Provide the [x, y] coordinate of the cell's center where the given text is located.  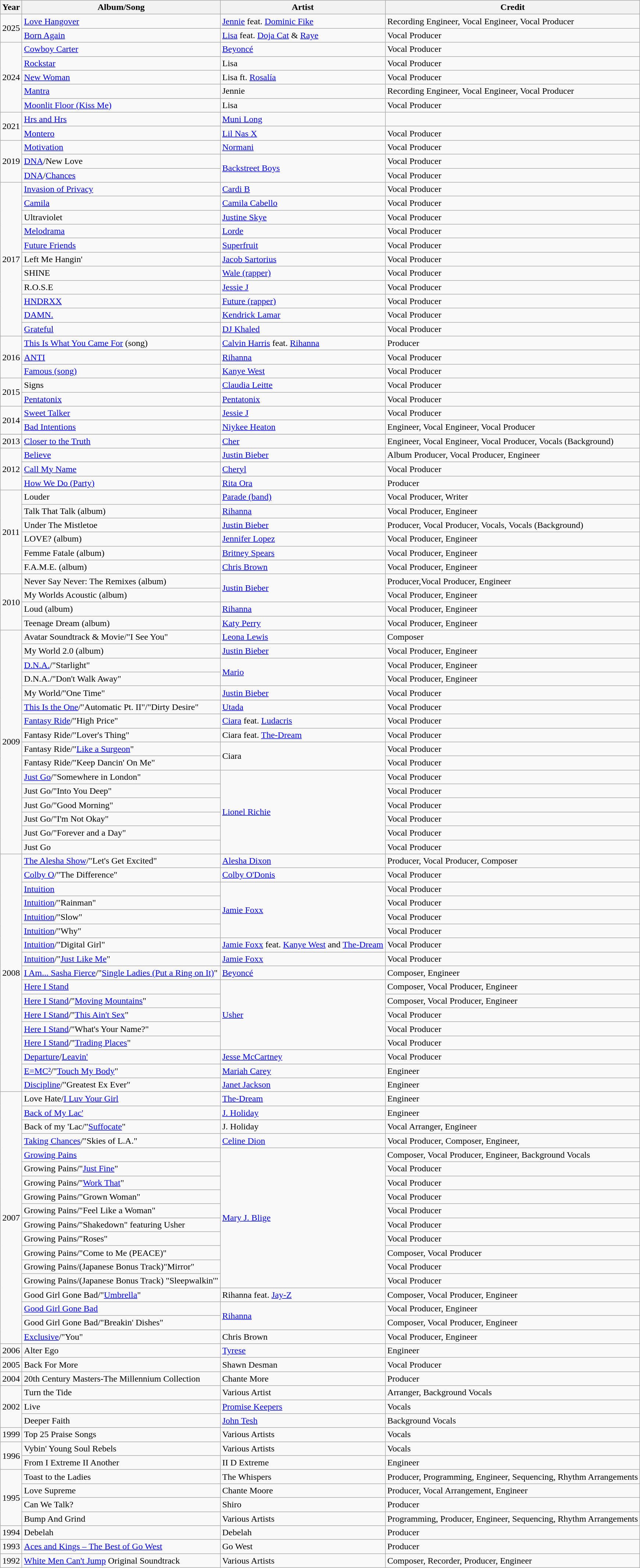
Here I Stand [121, 987]
Composer, Vocal Producer, Engineer, Background Vocals [513, 1155]
Artist [303, 7]
2009 [11, 742]
DNA/New Love [121, 161]
SHINE [121, 273]
Love Hate/I Luv Your Girl [121, 1099]
DNA/Chances [121, 175]
How We Do (Party) [121, 483]
Growing Pains/"Feel Like a Woman" [121, 1211]
Loud (album) [121, 609]
D.N.A./"Don't Walk Away" [121, 679]
Colby O'Donis [303, 875]
2006 [11, 1351]
Louder [121, 497]
DJ Khaled [303, 329]
Bump And Grind [121, 1519]
Growing Pains/"Come to Me (PEACE)" [121, 1253]
Femme Fatale (album) [121, 553]
2015 [11, 392]
Composer [513, 637]
Good Girl Gone Bad/"Umbrella" [121, 1294]
Deeper Faith [121, 1421]
Janet Jackson [303, 1085]
DAMN. [121, 315]
Growing Pains/"Roses" [121, 1239]
Superfruit [303, 245]
Lisa ft. Rosalía [303, 77]
Intuition [121, 889]
The Whispers [303, 1476]
Cardi B [303, 189]
Normani [303, 147]
Motivation [121, 147]
Colby O/"The Difference" [121, 875]
Growing Pains/"Work That" [121, 1183]
Fantasy Ride/"High Price" [121, 721]
Vocal Arranger, Engineer [513, 1127]
Alesha Dixon [303, 861]
Ciara [303, 756]
HNDRXX [121, 301]
Left Me Hangin' [121, 259]
2017 [11, 260]
Sweet Talker [121, 413]
Future Friends [121, 245]
Ciara feat. The-Dream [303, 735]
Montero [121, 133]
Back of my 'Lac/"Suffocate" [121, 1127]
Year [11, 7]
Born Again [121, 35]
Lorde [303, 231]
Here I Stand/"What's Your Name?" [121, 1029]
Just Go [121, 847]
Album/Song [121, 7]
Just Go/"Somewhere in London" [121, 777]
E=MC²/"Touch My Body" [121, 1071]
Background Vocals [513, 1421]
Live [121, 1407]
Talk That Talk (album) [121, 511]
Intuition/"Slow" [121, 917]
Wale (rapper) [303, 273]
Camila Cabello [303, 203]
Here I Stand/"Moving Mountains" [121, 1001]
Composer, Recorder, Producer, Engineer [513, 1561]
Believe [121, 455]
2010 [11, 602]
2016 [11, 357]
Growing Pains/"Shakedown" featuring Usher [121, 1225]
1995 [11, 1497]
Composer, Engineer [513, 973]
Good Girl Gone Bad [121, 1309]
Programming, Producer, Engineer, Sequencing, Rhythm Arrangements [513, 1519]
Mariah Carey [303, 1071]
2007 [11, 1218]
Lisa feat. Doja Cat & Raye [303, 35]
Turn the Tide [121, 1393]
Leona Lewis [303, 637]
2019 [11, 161]
Justine Skye [303, 217]
Usher [303, 1015]
Engineer, Vocal Engineer, Vocal Producer [513, 427]
Future (rapper) [303, 301]
Jennie feat. Dominic Fike [303, 21]
Various Artist [303, 1393]
Good Girl Gone Bad/"Breakin' Dishes" [121, 1323]
Producer, Programming, Engineer, Sequencing, Rhythm Arrangements [513, 1476]
Growing Pains/"Grown Woman" [121, 1197]
Invasion of Privacy [121, 189]
Back For More [121, 1365]
Love Supreme [121, 1490]
Just Go/"Into You Deep" [121, 791]
Engineer, Vocal Engineer, Vocal Producer, Vocals (Background) [513, 441]
Intuition/"Why" [121, 931]
Fantasy Ride/"Lover's Thing" [121, 735]
Credit [513, 7]
Hrs and Hrs [121, 119]
Growing Pains [121, 1155]
Producer,Vocal Producer, Engineer [513, 581]
From I Extreme II Another [121, 1462]
Rockstar [121, 63]
LOVE? (album) [121, 539]
Growing Pains/(Japanese Bonus Track) "Sleepwalkin'" [121, 1281]
The-Dream [303, 1099]
2005 [11, 1365]
New Woman [121, 77]
Jamie Foxx feat. Kanye West and The-Dream [303, 945]
Utada [303, 707]
Ciara feat. Ludacris [303, 721]
Call My Name [121, 469]
Just Go/"Forever and a Day" [121, 833]
Here I Stand/"Trading Places" [121, 1043]
Growing Pains/(Japanese Bonus Track)"Mirror" [121, 1267]
Composer, Vocal Producer [513, 1253]
Famous (song) [121, 371]
White Men Can't Jump Original Soundtrack [121, 1561]
This Is the One/"Automatic Pt. II"/"Dirty Desire" [121, 707]
John Tesh [303, 1421]
Alter Ego [121, 1351]
2012 [11, 469]
Jennie [303, 91]
Album Producer, Vocal Producer, Engineer [513, 455]
1994 [11, 1533]
Cheryl [303, 469]
Just Go/"Good Morning" [121, 805]
Signs [121, 385]
Kendrick Lamar [303, 315]
Toast to the Ladies [121, 1476]
Intuition/"Just Like Me" [121, 959]
Kanye West [303, 371]
Cowboy Carter [121, 49]
The Alesha Show/"Let's Get Excited" [121, 861]
Tyrese [303, 1351]
Shawn Desman [303, 1365]
My World/"One Time" [121, 693]
Departure/Leavin' [121, 1057]
2024 [11, 77]
Camila [121, 203]
Rita Ora [303, 483]
2011 [11, 532]
Katy Perry [303, 623]
Promise Keepers [303, 1407]
Growing Pains/"Just Fine" [121, 1169]
Aces and Kings – The Best of Go West [121, 1547]
Just Go/"I'm Not Okay" [121, 819]
1992 [11, 1561]
2008 [11, 973]
Under The Mistletoe [121, 525]
Mario [303, 672]
Intuition/"Digital Girl" [121, 945]
Closer to the Truth [121, 441]
Fantasy Ride/"Keep Dancin' On Me" [121, 763]
1993 [11, 1547]
Muni Long [303, 119]
Love Hangover [121, 21]
Jacob Sartorius [303, 259]
Lil Nas X [303, 133]
Top 25 Praise Songs [121, 1435]
Here I Stand/"This Ain't Sex" [121, 1015]
1999 [11, 1435]
Britney Spears [303, 553]
ANTI [121, 357]
D.N.A./"Starlight" [121, 665]
Discipline/"Greatest Ex Ever" [121, 1085]
Cher [303, 441]
Moonlit Floor (Kiss Me) [121, 105]
Ultraviolet [121, 217]
F.A.M.E. (album) [121, 567]
Grateful [121, 329]
II D Extreme [303, 1462]
My World 2.0 (album) [121, 651]
Producer, Vocal Producer, Vocals, Vocals (Background) [513, 525]
Back of My Lac' [121, 1113]
Teenage Dream (album) [121, 623]
Backstreet Boys [303, 168]
Producer, Vocal Arrangement, Engineer [513, 1490]
2014 [11, 420]
Melodrama [121, 231]
2004 [11, 1379]
My Worlds Acoustic (album) [121, 595]
This Is What You Came For (song) [121, 343]
1996 [11, 1456]
Bad Intentions [121, 427]
Claudia Leitte [303, 385]
2013 [11, 441]
Never Say Never: The Remixes (album) [121, 581]
Calvin Harris feat. Rihanna [303, 343]
Arranger, Background Vocals [513, 1393]
Vocal Producer, Composer, Engineer, [513, 1141]
Taking Chances/"Skies of L.A." [121, 1141]
Producer, Vocal Producer, Composer [513, 861]
Parade (band) [303, 497]
Exclusive/"You" [121, 1337]
2021 [11, 126]
2002 [11, 1407]
R.O.S.E [121, 287]
Avatar Soundtrack & Movie/"I See You" [121, 637]
Jennifer Lopez [303, 539]
Shiro [303, 1504]
Lionel Richie [303, 812]
Intuition/"Rainman" [121, 903]
Celine Dion [303, 1141]
Fantasy Ride/"Like a Surgeon" [121, 749]
Chante Moore [303, 1490]
2025 [11, 28]
Chante More [303, 1379]
Mantra [121, 91]
Vocal Producer, Writer [513, 497]
20th Century Masters-The Millennium Collection [121, 1379]
Rihanna feat. Jay-Z [303, 1294]
Niykee Heaton [303, 427]
I Am... Sasha Fierce/"Single Ladies (Put a Ring on It)" [121, 973]
Go West [303, 1547]
Can We Talk? [121, 1504]
Jesse McCartney [303, 1057]
Vybin' Young Soul Rebels [121, 1449]
Mary J. Blige [303, 1218]
